For the text-containing cell, return its midpoint in (X, Y) coordinate format. 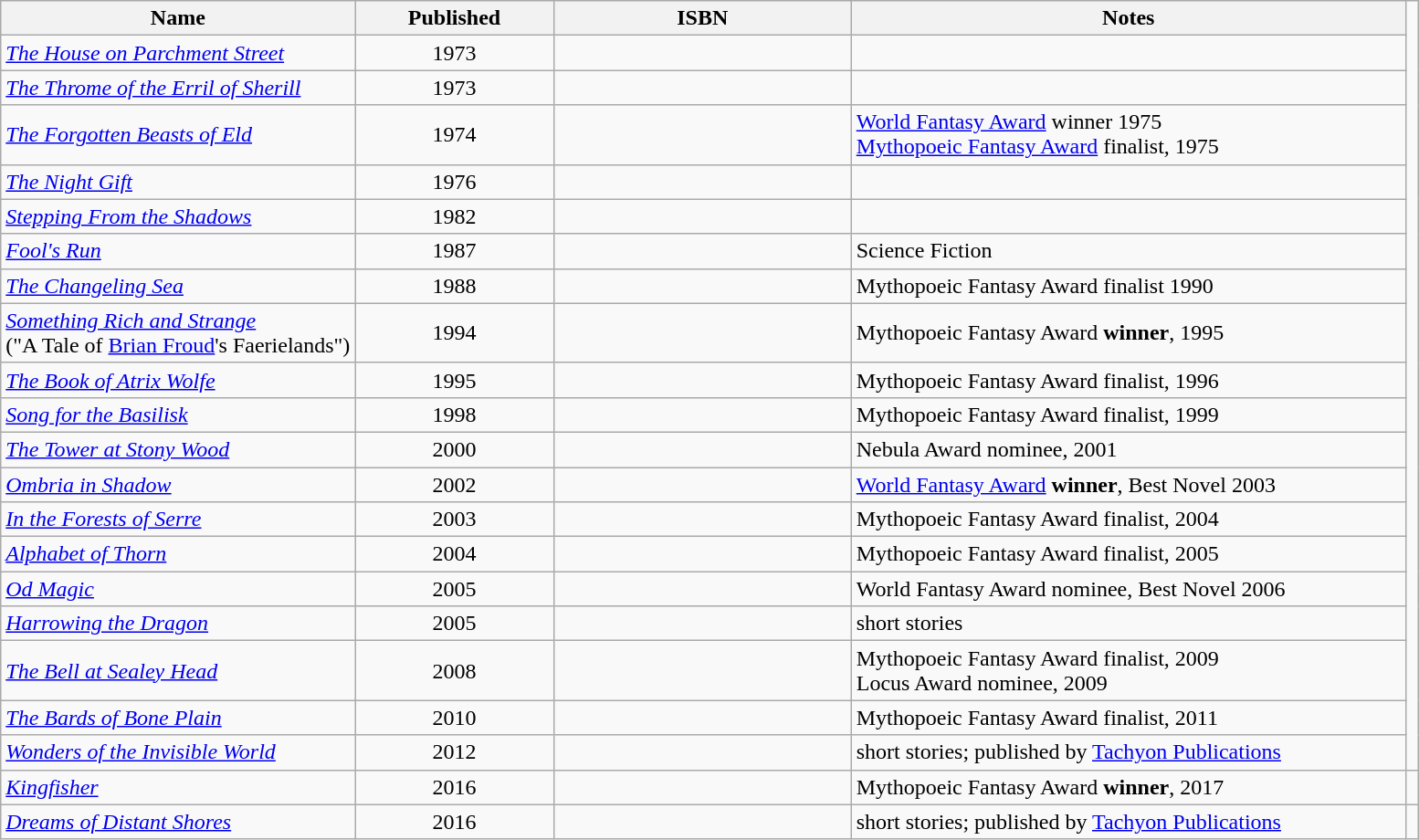
1998 (455, 415)
Mythopoeic Fantasy Award finalist, 2004 (1129, 520)
The Night Gift (178, 182)
Od Magic (178, 589)
2004 (455, 554)
Published (455, 18)
2003 (455, 520)
Alphabet of Thorn (178, 554)
Notes (1129, 18)
The Bell at Sealey Head (178, 670)
The Book of Atrix Wolfe (178, 380)
Harrowing the Dragon (178, 624)
Something Rich and Strange("A Tale of Brian Froud's Faerielands") (178, 332)
The Changeling Sea (178, 286)
Mythopoeic Fantasy Award finalist, 2009Locus Award nominee, 2009 (1129, 670)
Name (178, 18)
Mythopoeic Fantasy Award finalist, 2005 (1129, 554)
Dreams of Distant Shores (178, 822)
Mythopoeic Fantasy Award winner, 2017 (1129, 787)
1974 (455, 135)
1995 (455, 380)
World Fantasy Award nominee, Best Novel 2006 (1129, 589)
2000 (455, 449)
Wonders of the Invisible World (178, 752)
short stories (1129, 624)
2008 (455, 670)
Song for the Basilisk (178, 415)
Nebula Award nominee, 2001 (1129, 449)
1982 (455, 216)
1994 (455, 332)
Mythopoeic Fantasy Award finalist, 1996 (1129, 380)
World Fantasy Award winner, Best Novel 2003 (1129, 485)
Ombria in Shadow (178, 485)
Mythopoeic Fantasy Award finalist, 1999 (1129, 415)
2002 (455, 485)
2012 (455, 752)
1976 (455, 182)
The Throme of the Erril of Sherill (178, 88)
In the Forests of Serre (178, 520)
ISBN (702, 18)
2010 (455, 718)
The Tower at Stony Wood (178, 449)
Stepping From the Shadows (178, 216)
Science Fiction (1129, 251)
The House on Parchment Street (178, 53)
World Fantasy Award winner 1975Mythopoeic Fantasy Award finalist, 1975 (1129, 135)
1987 (455, 251)
1988 (455, 286)
The Bards of Bone Plain (178, 718)
The Forgotten Beasts of Eld (178, 135)
Mythopoeic Fantasy Award winner, 1995 (1129, 332)
Mythopoeic Fantasy Award finalist, 2011 (1129, 718)
Mythopoeic Fantasy Award finalist 1990 (1129, 286)
Fool's Run (178, 251)
Kingfisher (178, 787)
